Find where the given text appears and provide that cell's center as [x, y] coordinate. 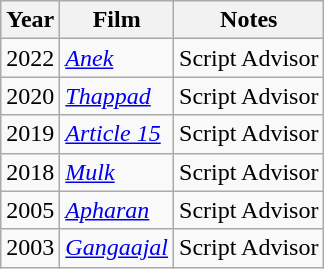
Film [117, 20]
2005 [30, 210]
Year [30, 20]
2020 [30, 96]
Thappad [117, 96]
2022 [30, 58]
2019 [30, 134]
Article 15 [117, 134]
2003 [30, 248]
Gangaajal [117, 248]
2018 [30, 172]
Mulk [117, 172]
Anek [117, 58]
Notes [249, 20]
Apharan [117, 210]
